Capture the cell that displays the provided text and extract its (X, Y) central coordinate. 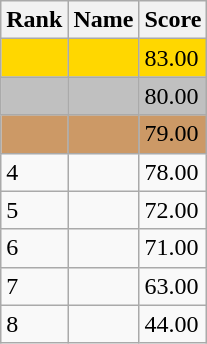
44.00 (173, 324)
71.00 (173, 248)
Name (104, 20)
63.00 (173, 286)
83.00 (173, 58)
5 (34, 210)
Rank (34, 20)
7 (34, 286)
72.00 (173, 210)
6 (34, 248)
4 (34, 172)
Score (173, 20)
78.00 (173, 172)
8 (34, 324)
80.00 (173, 96)
79.00 (173, 134)
